Pinpoint the cell where the given text exists, returning its (X, Y) midpoint coordinate. 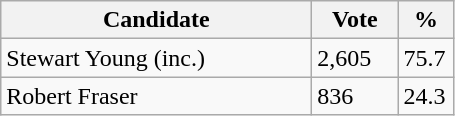
75.7 (426, 58)
Stewart Young (inc.) (156, 58)
2,605 (355, 58)
836 (355, 96)
% (426, 20)
Vote (355, 20)
Candidate (156, 20)
Robert Fraser (156, 96)
24.3 (426, 96)
